Find where the given text appears and provide that cell's center as [X, Y] coordinate. 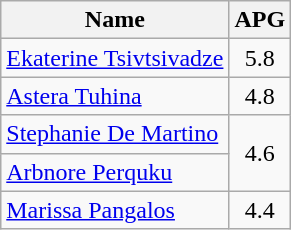
4.8 [260, 96]
5.8 [260, 58]
APG [260, 20]
4.6 [260, 153]
Marissa Pangalos [115, 210]
Ekaterine Tsivtsivadze [115, 58]
Astera Tuhina [115, 96]
Name [115, 20]
4.4 [260, 210]
Stephanie De Martino [115, 134]
Arbnore Perquku [115, 172]
